Pinpoint the cell where the given text exists, returning its (X, Y) midpoint coordinate. 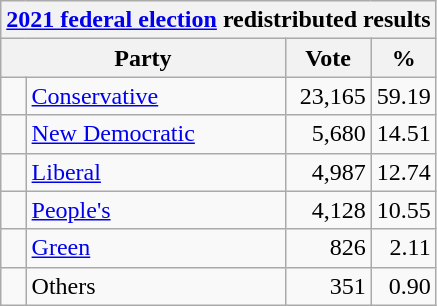
% (404, 58)
10.55 (404, 210)
23,165 (328, 96)
0.90 (404, 286)
4,987 (328, 172)
4,128 (328, 210)
14.51 (404, 134)
12.74 (404, 172)
59.19 (404, 96)
People's (156, 210)
Party (143, 58)
Green (156, 248)
Vote (328, 58)
Others (156, 286)
Liberal (156, 172)
Conservative (156, 96)
New Democratic (156, 134)
826 (328, 248)
351 (328, 286)
2.11 (404, 248)
2021 federal election redistributed results (218, 20)
5,680 (328, 134)
